Scan for the cell matching the given text and deliver its (x, y) coordinate at center. 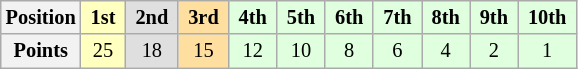
Position (41, 17)
5th (301, 17)
12 (253, 51)
10th (547, 17)
8 (349, 51)
9th (494, 17)
Points (41, 51)
6th (349, 17)
18 (152, 51)
2 (494, 51)
1st (104, 17)
4th (253, 17)
25 (104, 51)
10 (301, 51)
4 (446, 51)
8th (446, 17)
2nd (152, 17)
15 (203, 51)
1 (547, 51)
7th (397, 17)
3rd (203, 17)
6 (397, 51)
